Find where the given text appears and provide that cell's center as (X, Y) coordinate. 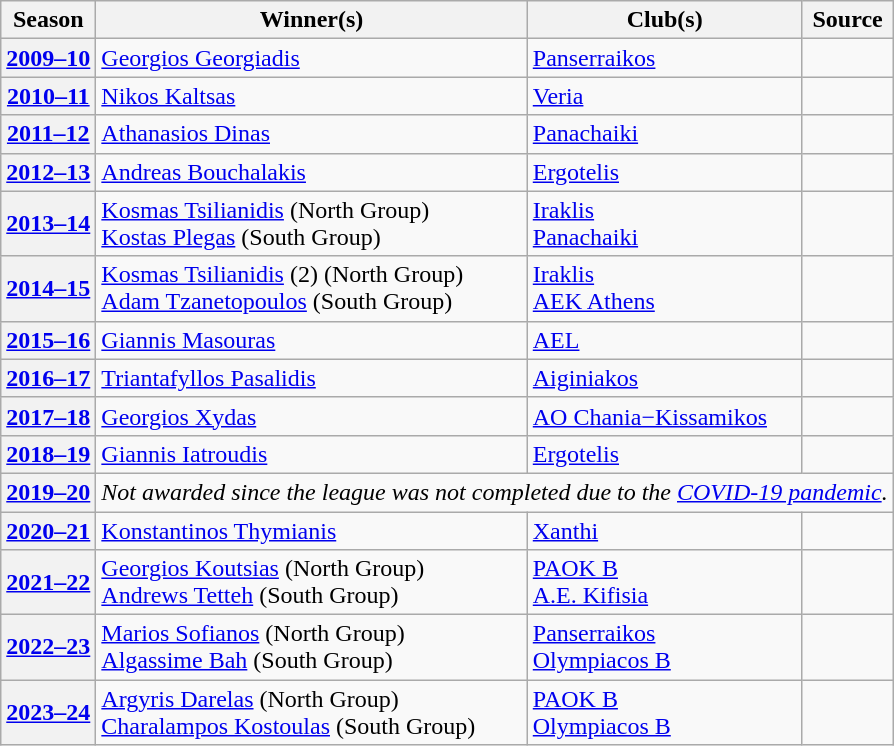
IraklisPanachaiki (664, 224)
Athanasios Dinas (312, 134)
2010–11 (48, 96)
Aiginiakos (664, 378)
Source (848, 20)
Giannis Iatroudis (312, 454)
Veria (664, 96)
2011–12 (48, 134)
Triantafyllos Pasalidis (312, 378)
2021–22 (48, 582)
2014–15 (48, 288)
2013–14 (48, 224)
2009–10 (48, 58)
Kosmas Tsilianidis (2) (North Group) Adam Tzanetopoulos (South Group) (312, 288)
Not awarded since the league was not completed due to the COVID-19 pandemic. (494, 492)
Andreas Bouchalakis (312, 172)
Georgios Koutsias (North Group) Andrews Tetteh (South Group) (312, 582)
Winner(s) (312, 20)
Marios Sofianos (North Group) Algassime Bah (South Group) (312, 648)
Giannis Masouras (312, 340)
2018–19 (48, 454)
Nikos Kaltsas (312, 96)
2012–13 (48, 172)
Panserraikos (664, 58)
Argyris Darelas (North Group) Charalampos Kostoulas (South Group) (312, 712)
2019–20 (48, 492)
Georgios Xydas (312, 416)
Xanthi (664, 531)
2023–24 (48, 712)
AEL (664, 340)
AO Chania−Kissamikos (664, 416)
2016–17 (48, 378)
Kosmas Tsilianidis (North Group) Kostas Plegas (South Group) (312, 224)
IraklisAEK Athens (664, 288)
Konstantinos Thymianis (312, 531)
Club(s) (664, 20)
2022–23 (48, 648)
Panachaiki (664, 134)
PAOK BA.E. Kifisia (664, 582)
Georgios Georgiadis (312, 58)
2015–16 (48, 340)
PAOK BOlympiacos B (664, 712)
2020–21 (48, 531)
Season (48, 20)
PanserraikosOlympiacos B (664, 648)
2017–18 (48, 416)
